Find where the given text appears and provide that cell's center as (X, Y) coordinate. 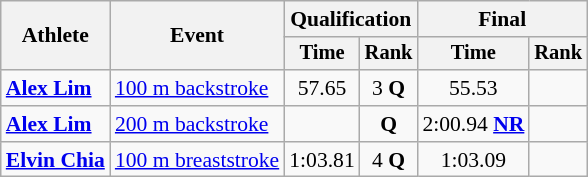
Athlete (56, 36)
Qualification (350, 19)
2:00.94 NR (473, 124)
57.65 (322, 88)
Q (389, 124)
200 m backstroke (197, 124)
Event (197, 36)
Final (502, 19)
3 Q (389, 88)
55.53 (473, 88)
100 m backstroke (197, 88)
